Return the [X, Y] coordinate for the center point of the cell that contains the specified text.  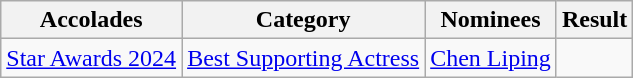
Best Supporting Actress [304, 58]
Chen Liping [491, 58]
Star Awards 2024 [92, 58]
Result [594, 20]
Category [304, 20]
Nominees [491, 20]
Accolades [92, 20]
